Output the (X, Y) coordinate of the center of the cell containing the given text.  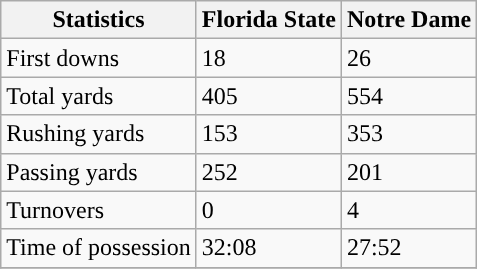
405 (268, 96)
32:08 (268, 248)
First downs (99, 58)
18 (268, 58)
153 (268, 134)
Passing yards (99, 172)
Total yards (99, 96)
0 (268, 210)
Notre Dame (408, 20)
554 (408, 96)
27:52 (408, 248)
26 (408, 58)
Turnovers (99, 210)
Florida State (268, 20)
4 (408, 210)
201 (408, 172)
353 (408, 134)
252 (268, 172)
Time of possession (99, 248)
Rushing yards (99, 134)
Statistics (99, 20)
